Provide the [X, Y] coordinate of the cell's center where the given text is located.  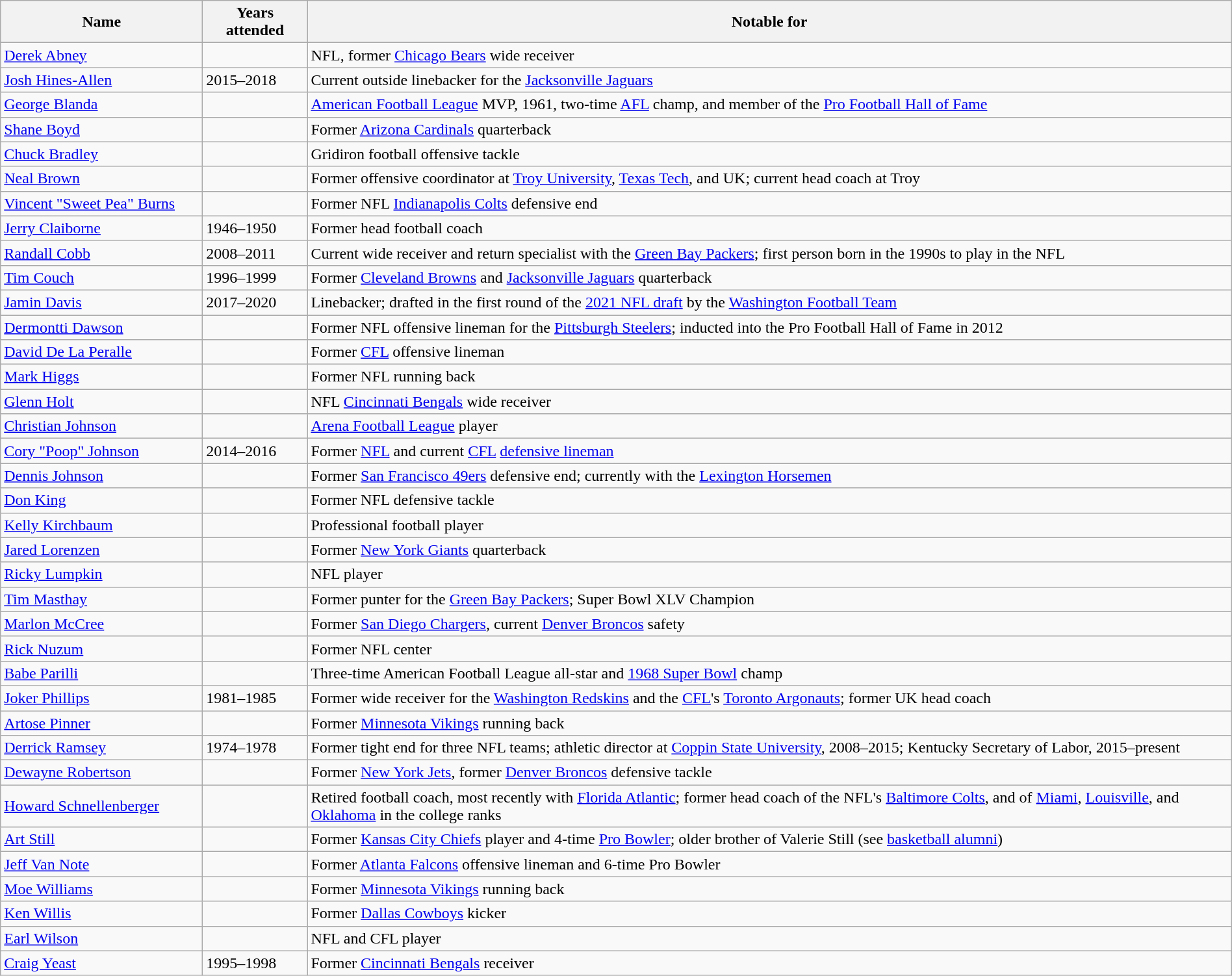
Mark Higgs [101, 377]
Former New York Giants quarterback [769, 550]
American Football League MVP, 1961, two-time AFL champ, and member of the Pro Football Hall of Fame [769, 105]
NFL Cincinnati Bengals wide receiver [769, 402]
Randall Cobb [101, 253]
Former Atlanta Falcons offensive lineman and 6-time Pro Bowler [769, 864]
Art Still [101, 840]
Neal Brown [101, 179]
Babe Parilli [101, 673]
Earl Wilson [101, 938]
1974–1978 [255, 748]
Artose Pinner [101, 723]
Dewayne Robertson [101, 773]
Tim Masthay [101, 599]
Current wide receiver and return specialist with the Green Bay Packers; first person born in the 1990s to play in the NFL [769, 253]
Former NFL running back [769, 377]
Gridiron football offensive tackle [769, 154]
Jerry Claiborne [101, 228]
Chuck Bradley [101, 154]
Shane Boyd [101, 129]
Three-time American Football League all-star and 1968 Super Bowl champ [769, 673]
Former Kansas City Chiefs player and 4-time Pro Bowler; older brother of Valerie Still (see basketball alumni) [769, 840]
Former San Francisco 49ers defensive end; currently with the Lexington Horsemen [769, 476]
Christian Johnson [101, 426]
1946–1950 [255, 228]
NFL player [769, 574]
Notable for [769, 22]
Former Dallas Cowboys kicker [769, 914]
Former Cleveland Browns and Jacksonville Jaguars quarterback [769, 277]
Vincent "Sweet Pea" Burns [101, 203]
Former NFL offensive lineman for the Pittsburgh Steelers; inducted into the Pro Football Hall of Fame in 2012 [769, 327]
2015–2018 [255, 80]
Former CFL offensive lineman [769, 352]
Craig Yeast [101, 963]
Ken Willis [101, 914]
David De La Peralle [101, 352]
Ricky Lumpkin [101, 574]
Jared Lorenzen [101, 550]
Arena Football League player [769, 426]
Professional football player [769, 525]
Josh Hines-Allen [101, 80]
NFL and CFL player [769, 938]
Former NFL center [769, 649]
Tim Couch [101, 277]
Jamin Davis [101, 302]
Former San Diego Chargers, current Denver Broncos safety [769, 624]
Former NFL defensive tackle [769, 500]
Former NFL Indianapolis Colts defensive end [769, 203]
Kelly Kirchbaum [101, 525]
1996–1999 [255, 277]
2017–2020 [255, 302]
1981–1985 [255, 698]
Former Arizona Cardinals quarterback [769, 129]
Derek Abney [101, 55]
Dennis Johnson [101, 476]
Former punter for the Green Bay Packers; Super Bowl XLV Champion [769, 599]
Former offensive coordinator at Troy University, Texas Tech, and UK; current head coach at Troy [769, 179]
Dermontti Dawson [101, 327]
Years attended [255, 22]
Moe Williams [101, 889]
Former Cincinnati Bengals receiver [769, 963]
Cory "Poop" Johnson [101, 451]
George Blanda [101, 105]
Former head football coach [769, 228]
Don King [101, 500]
Joker Phillips [101, 698]
Jeff Van Note [101, 864]
Linebacker; drafted in the first round of the 2021 NFL draft by the Washington Football Team [769, 302]
Rick Nuzum [101, 649]
2008–2011 [255, 253]
Name [101, 22]
Former NFL and current CFL defensive lineman [769, 451]
Derrick Ramsey [101, 748]
Glenn Holt [101, 402]
Former New York Jets, former Denver Broncos defensive tackle [769, 773]
Former wide receiver for the Washington Redskins and the CFL's Toronto Argonauts; former UK head coach [769, 698]
Marlon McCree [101, 624]
NFL, former Chicago Bears wide receiver [769, 55]
Former tight end for three NFL teams; athletic director at Coppin State University, 2008–2015; Kentucky Secretary of Labor, 2015–present [769, 748]
Current outside linebacker for the Jacksonville Jaguars [769, 80]
Howard Schnellenberger [101, 806]
1995–1998 [255, 963]
2014–2016 [255, 451]
